For the text-containing cell, return its midpoint in (x, y) coordinate format. 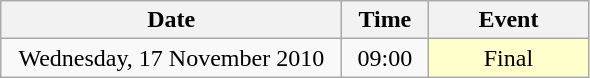
Date (172, 20)
Final (508, 58)
09:00 (385, 58)
Event (508, 20)
Time (385, 20)
Wednesday, 17 November 2010 (172, 58)
